Output the [x, y] coordinate of the center of the cell containing the given text.  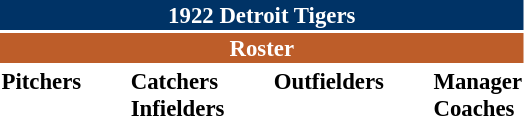
Roster [262, 48]
1922 Detroit Tigers [262, 15]
